Return (x, y) of the center of cell containing provided text 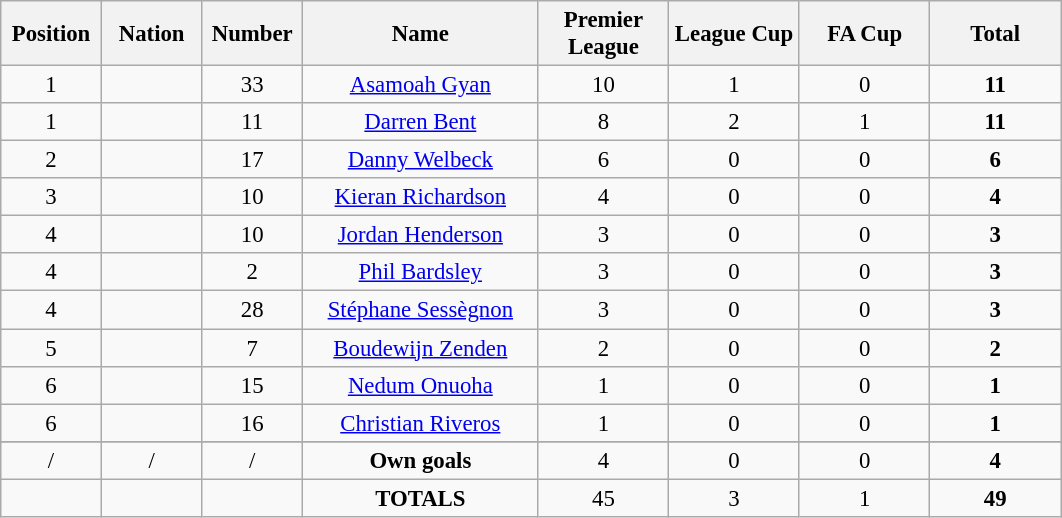
16 (252, 423)
Nedum Onuoha (421, 385)
League Cup (734, 34)
FA Cup (864, 34)
Asamoah Gyan (421, 85)
Own goals (421, 460)
33 (252, 85)
Darren Bent (421, 122)
Christian Riveros (421, 423)
5 (52, 348)
17 (252, 160)
Jordan Henderson (421, 235)
Stéphane Sessègnon (421, 310)
Position (52, 34)
Number (252, 34)
45 (604, 498)
Boudewijn Zenden (421, 348)
7 (252, 348)
Name (421, 34)
Nation (152, 34)
49 (996, 498)
Total (996, 34)
28 (252, 310)
Phil Bardsley (421, 273)
8 (604, 122)
15 (252, 385)
Premier League (604, 34)
Danny Welbeck (421, 160)
Kieran Richardson (421, 197)
TOTALS (421, 498)
